Scan for the cell matching the given text and deliver its (X, Y) coordinate at center. 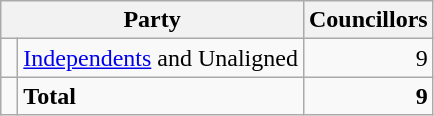
Councillors (368, 20)
Total (161, 96)
Independents and Unaligned (161, 58)
Party (152, 20)
